From the cell containing the given text, extract its center point as [X, Y] coordinate. 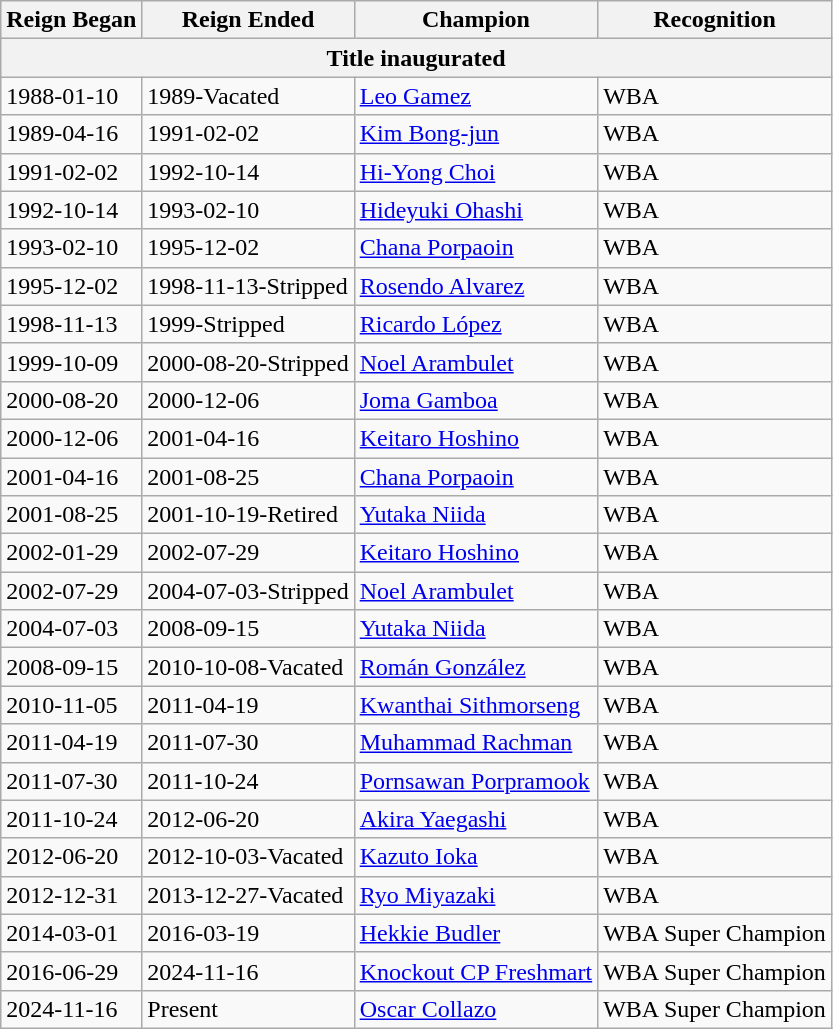
2004-07-03 [72, 629]
2014-03-01 [72, 933]
Hi-Yong Choi [476, 172]
Muhammad Rachman [476, 743]
2012-12-31 [72, 895]
Joma Gamboa [476, 400]
2016-06-29 [72, 971]
Hideyuki Ohashi [476, 210]
2000-08-20 [72, 400]
2001-10-19-Retired [248, 515]
Recognition [715, 20]
Kwanthai Sithmorseng [476, 705]
Ryo Miyazaki [476, 895]
1989-Vacated [248, 96]
2013-12-27-Vacated [248, 895]
2002-01-29 [72, 553]
Champion [476, 20]
1998-11-13 [72, 324]
2010-10-08-Vacated [248, 667]
Knockout CP Freshmart [476, 971]
Akira Yaegashi [476, 819]
2016-03-19 [248, 933]
Hekkie Budler [476, 933]
2010-11-05 [72, 705]
1988-01-10 [72, 96]
Reign Began [72, 20]
Rosendo Alvarez [476, 286]
Title inaugurated [416, 58]
Present [248, 1009]
1999-10-09 [72, 362]
2000-08-20-Stripped [248, 362]
2012-10-03-Vacated [248, 857]
Kim Bong-jun [476, 134]
2004-07-03-Stripped [248, 591]
Oscar Collazo [476, 1009]
Reign Ended [248, 20]
Kazuto Ioka [476, 857]
Leo Gamez [476, 96]
Ricardo López [476, 324]
1989-04-16 [72, 134]
1998-11-13-Stripped [248, 286]
1999-Stripped [248, 324]
Román González [476, 667]
Pornsawan Porpramook [476, 781]
